Return the (X, Y) coordinate for the center point of the cell that contains the specified text.  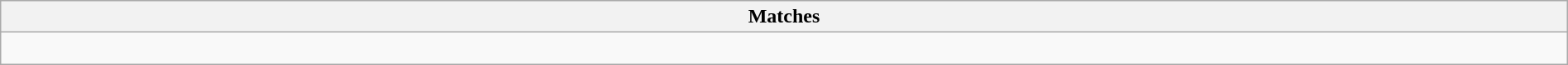
Matches (784, 17)
